Return [X, Y] of the center of cell containing provided text 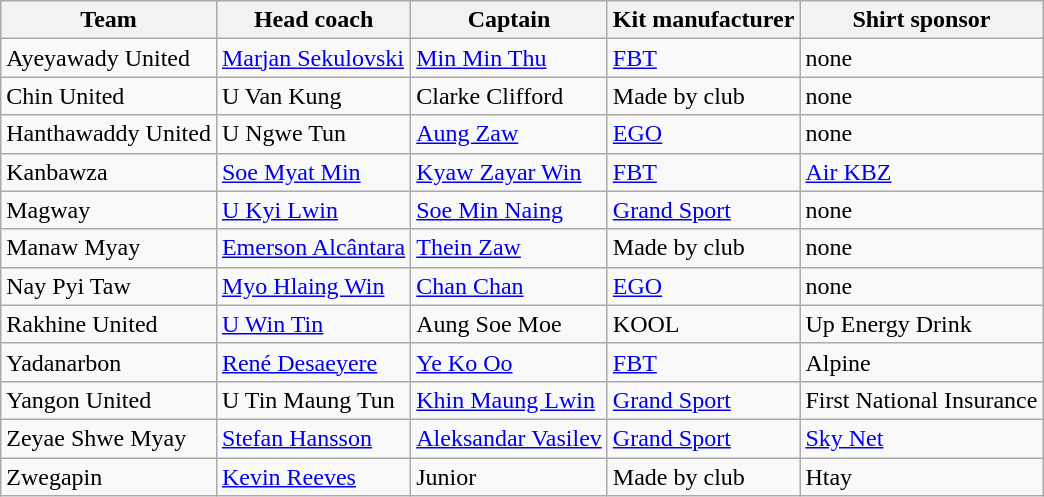
Chin United [109, 96]
Marjan Sekulovski [313, 58]
Myo Hlaing Win [313, 286]
Up Energy Drink [922, 324]
KOOL [704, 324]
Captain [510, 20]
Rakhine United [109, 324]
Junior [510, 477]
Kyaw Zayar Win [510, 172]
Thein Zaw [510, 248]
Khin Maung Lwin [510, 400]
Head coach [313, 20]
Kanbawza [109, 172]
First National Insurance [922, 400]
Team [109, 20]
René Desaeyere [313, 362]
Nay Pyi Taw [109, 286]
Soe Min Naing [510, 210]
Air KBZ [922, 172]
Hanthawaddy United [109, 134]
Emerson Alcântara [313, 248]
Kit manufacturer [704, 20]
Aleksandar Vasilev [510, 438]
Aung Soe Moe [510, 324]
Yangon United [109, 400]
Alpine [922, 362]
Magway [109, 210]
Manaw Myay [109, 248]
Clarke Clifford [510, 96]
Kevin Reeves [313, 477]
Sky Net [922, 438]
U Van Kung [313, 96]
Aung Zaw [510, 134]
Zwegapin [109, 477]
Yadanarbon [109, 362]
U Tin Maung Tun [313, 400]
U Win Tin [313, 324]
Zeyae Shwe Myay [109, 438]
Chan Chan [510, 286]
Ayeyawady United [109, 58]
Soe Myat Min [313, 172]
Min Min Thu [510, 58]
Ye Ko Oo [510, 362]
Stefan Hansson [313, 438]
Shirt sponsor [922, 20]
Htay [922, 477]
U Ngwe Tun [313, 134]
U Kyi Lwin [313, 210]
